Capture the cell that displays the provided text and extract its [X, Y] central coordinate. 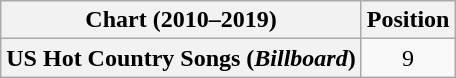
Position [408, 20]
US Hot Country Songs (Billboard) [181, 58]
9 [408, 58]
Chart (2010–2019) [181, 20]
